Scan for the cell matching the given text and deliver its [X, Y] coordinate at center. 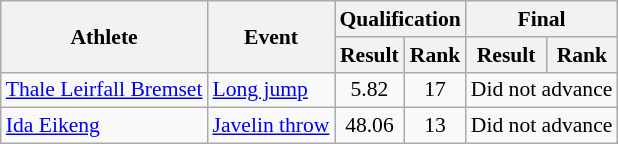
5.82 [369, 90]
Long jump [270, 90]
Thale Leirfall Bremset [104, 90]
13 [434, 126]
Ida Eikeng [104, 126]
Event [270, 36]
Final [542, 19]
Athlete [104, 36]
Qualification [400, 19]
17 [434, 90]
Javelin throw [270, 126]
48.06 [369, 126]
